Provide the [x, y] coordinate of the cell's center where the given text is located.  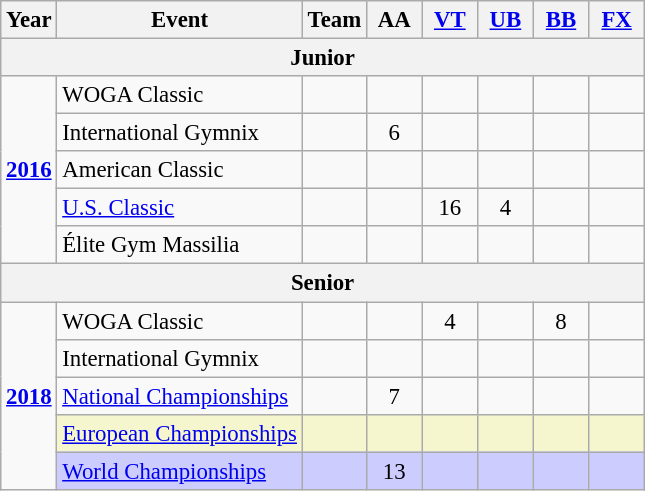
U.S. Classic [180, 208]
UB [506, 20]
European Championships [180, 433]
Team [334, 20]
2016 [29, 170]
National Championships [180, 396]
FX [617, 20]
2018 [29, 396]
16 [450, 208]
Senior [323, 283]
Junior [323, 58]
American Classic [180, 170]
VT [450, 20]
World Championships [180, 471]
Event [180, 20]
AA [394, 20]
7 [394, 396]
13 [394, 471]
Élite Gym Massilia [180, 245]
BB [561, 20]
8 [561, 321]
Year [29, 20]
6 [394, 133]
